Identify which cell holds the provided text, then report its (x, y) central coordinate. 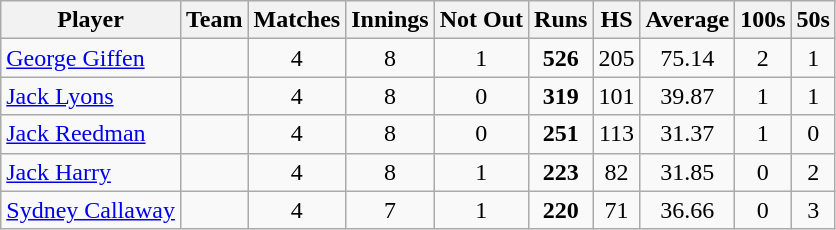
HS (616, 20)
Jack Reedman (91, 134)
39.87 (688, 96)
36.66 (688, 210)
7 (390, 210)
251 (561, 134)
101 (616, 96)
Player (91, 20)
205 (616, 58)
82 (616, 172)
71 (616, 210)
Average (688, 20)
100s (763, 20)
Jack Harry (91, 172)
Innings (390, 20)
Not Out (481, 20)
220 (561, 210)
75.14 (688, 58)
526 (561, 58)
Jack Lyons (91, 96)
Sydney Callaway (91, 210)
Matches (297, 20)
319 (561, 96)
George Giffen (91, 58)
Team (214, 20)
113 (616, 134)
31.37 (688, 134)
31.85 (688, 172)
Runs (561, 20)
3 (813, 210)
223 (561, 172)
50s (813, 20)
